Output the [X, Y] coordinate of the center of the cell containing the given text.  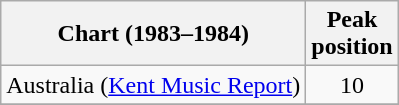
10 [352, 85]
Peakposition [352, 34]
Australia (Kent Music Report) [154, 85]
Chart (1983–1984) [154, 34]
